Return the [X, Y] coordinate for the center point of the cell that contains the specified text.  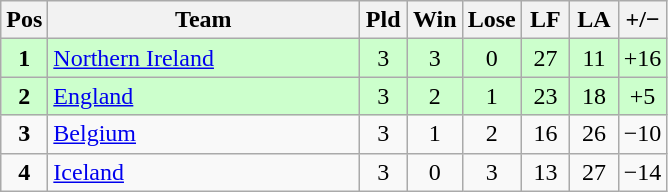
+16 [642, 58]
Team [204, 20]
Iceland [204, 172]
Lose [492, 20]
+/− [642, 20]
Win [434, 20]
13 [546, 172]
−10 [642, 134]
England [204, 96]
Northern Ireland [204, 58]
23 [546, 96]
Belgium [204, 134]
Pos [24, 20]
18 [594, 96]
26 [594, 134]
LA [594, 20]
16 [546, 134]
11 [594, 58]
4 [24, 172]
Pld [384, 20]
+5 [642, 96]
LF [546, 20]
−14 [642, 172]
